Detect which cell encompasses the target text, then output its [X, Y] center coordinate. 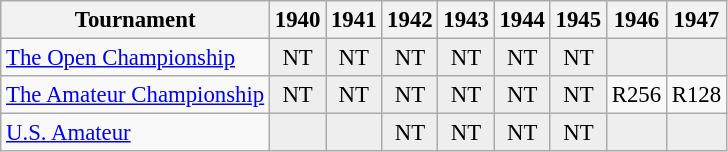
R128 [696, 95]
1944 [522, 20]
R256 [636, 95]
1942 [410, 20]
1947 [696, 20]
1945 [578, 20]
The Amateur Championship [136, 95]
1943 [466, 20]
1941 [354, 20]
Tournament [136, 20]
1940 [298, 20]
1946 [636, 20]
U.S. Amateur [136, 133]
The Open Championship [136, 58]
